Provide the (X, Y) coordinate of the cell's center where the given text is located.  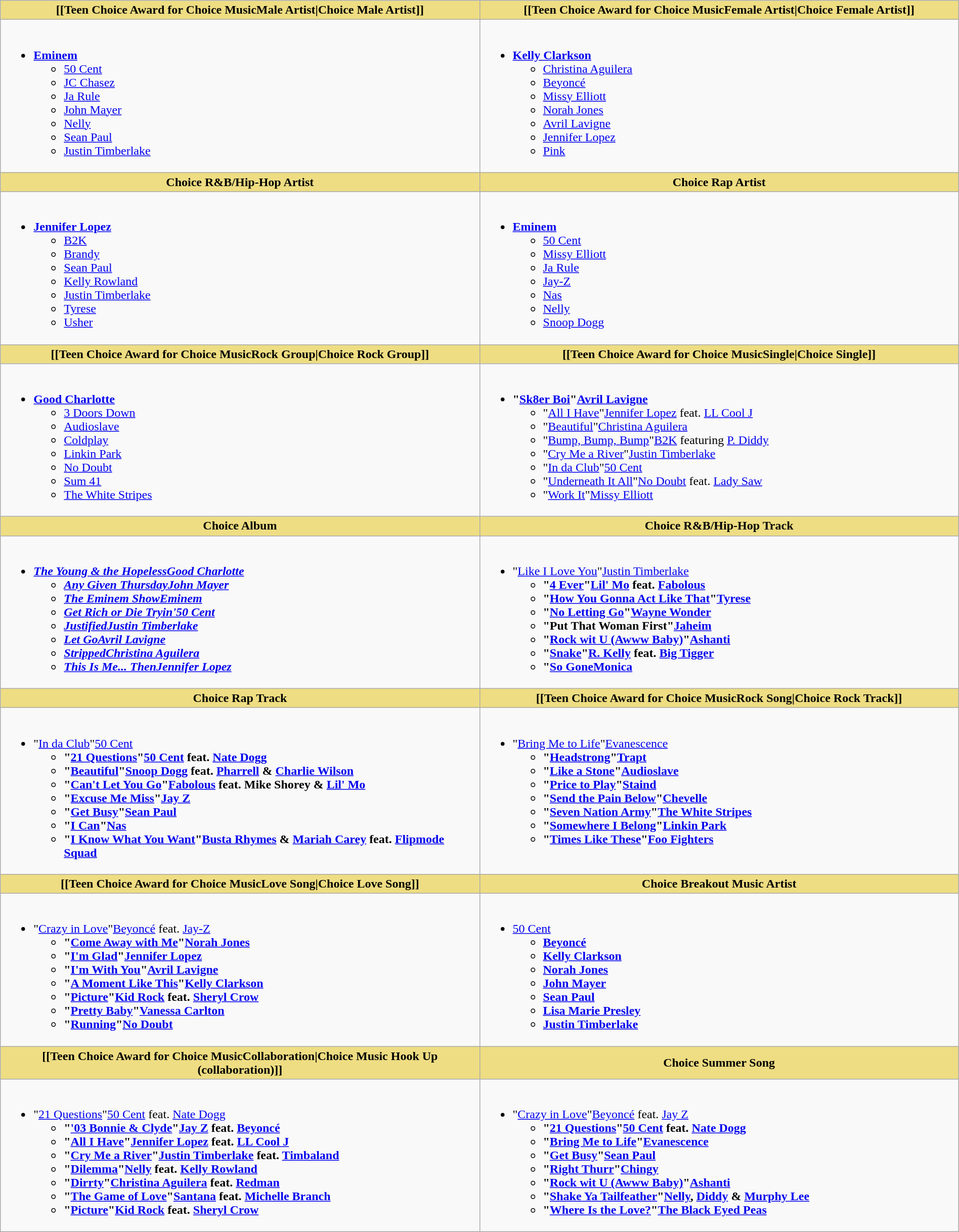
[[Teen Choice Award for Choice MusicSingle|Choice Single]] (719, 354)
[[Teen Choice Award for Choice MusicCollaboration|Choice Music Hook Up (collaboration)]] (240, 1062)
Choice R&B/Hip-Hop Track (719, 526)
Choice Summer Song (719, 1062)
[[Teen Choice Award for Choice MusicRock Song|Choice Rock Track]] (719, 698)
Choice R&B/Hip-Hop Artist (240, 182)
Jennifer LopezB2KBrandySean PaulKelly RowlandJustin TimberlakeTyreseUsher (240, 268)
Kelly ClarksonChristina AguileraBeyoncéMissy ElliottNorah JonesAvril LavigneJennifer LopezPink (719, 96)
Choice Rap Track (240, 698)
Eminem50 CentJC ChasezJa RuleJohn MayerNellySean PaulJustin Timberlake (240, 96)
[[Teen Choice Award for Choice MusicLove Song|Choice Love Song]] (240, 884)
50 CentBeyoncéKelly ClarksonNorah JonesJohn MayerSean PaulLisa Marie PresleyJustin Timberlake (719, 970)
Choice Breakout Music Artist (719, 884)
Choice Rap Artist (719, 182)
Choice Album (240, 526)
[[Teen Choice Award for Choice MusicFemale Artist|Choice Female Artist]] (719, 10)
[[Teen Choice Award for Choice MusicMale Artist|Choice Male Artist]] (240, 10)
Eminem50 CentMissy ElliottJa RuleJay-ZNasNellySnoop Dogg (719, 268)
[[Teen Choice Award for Choice MusicRock Group|Choice Rock Group]] (240, 354)
Good Charlotte3 Doors DownAudioslaveColdplayLinkin ParkNo DoubtSum 41The White Stripes (240, 440)
